Provide the (x, y) coordinate of the cell's center where the given text is located.  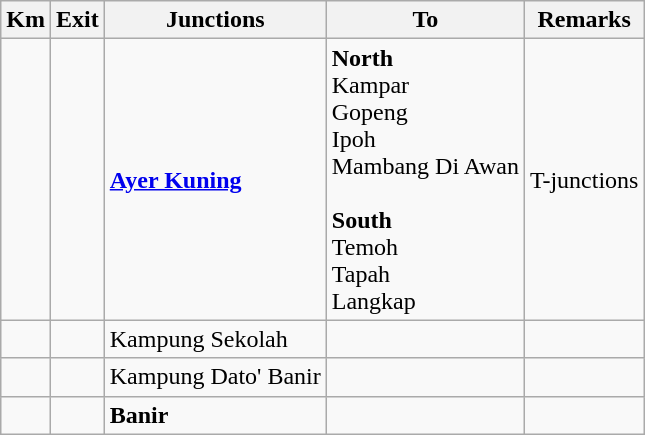
Exit (77, 20)
Ayer Kuning (215, 180)
Banir (215, 415)
North Kampar Gopeng Ipoh Mambang Di AwanSouth Temoh Tapah Langkap (425, 180)
Km (26, 20)
Junctions (215, 20)
Remarks (584, 20)
To (425, 20)
Kampung Dato' Banir (215, 377)
T-junctions (584, 180)
Kampung Sekolah (215, 339)
